Identify which cell holds the provided text, then report its [x, y] central coordinate. 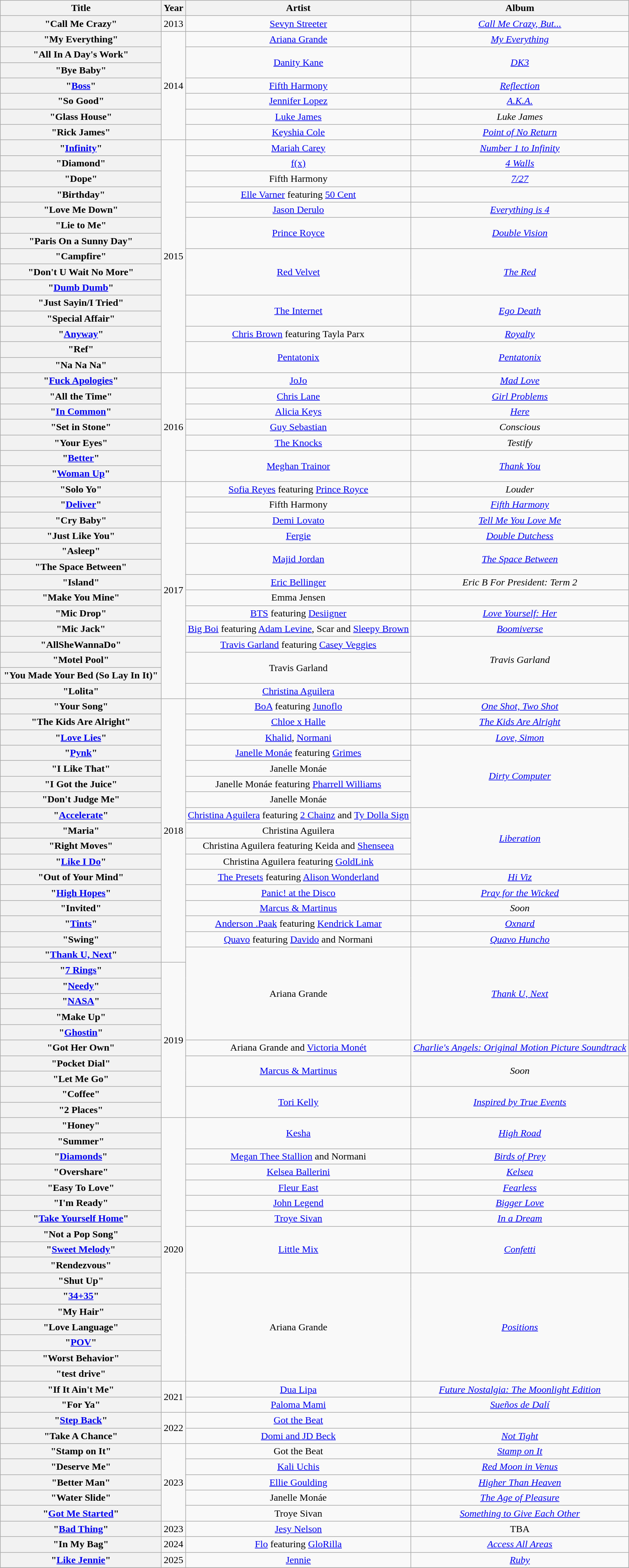
Charlie's Angels: Original Motion Picture Soundtrack [520, 1048]
Red Moon in Venus [520, 1467]
"Birthday" [81, 194]
Bigger Love [520, 1203]
My Everything [520, 39]
"Swing" [81, 939]
The Space Between [520, 559]
"Paris On a Sunny Day" [81, 241]
"In My Bag" [81, 1544]
"Solo Yo" [81, 489]
"All the Time" [81, 396]
Inspired by True Events [520, 1102]
"Bye Baby" [81, 70]
Kesha [299, 1133]
Guy Sebastian [299, 427]
Janelle Monáe featuring Grimes [299, 753]
"Campfire" [81, 256]
Love, Simon [520, 738]
2019 [174, 1040]
"Don't U Wait No More" [81, 272]
"I'm Ready" [81, 1203]
"Step Back" [81, 1420]
f(x) [299, 163]
"Coffee" [81, 1094]
Jennie [299, 1560]
Jennifer Lopez [299, 101]
DK3 [520, 62]
"Honey" [81, 1125]
Hi Viz [520, 877]
"Dumb Dumb" [81, 287]
Quavo featuring Davido and Normani [299, 939]
Pray for the Wicked [520, 892]
A.K.A. [520, 101]
Positions [520, 1327]
"Call Me Crazy" [81, 24]
Girl Problems [520, 396]
"Worst Behavior" [81, 1358]
Chris Brown featuring Tayla Parx [299, 334]
2025 [174, 1560]
"So Good" [81, 101]
Domi and JD Beck [299, 1435]
"NASA" [81, 1001]
"Boss" [81, 86]
"Not a Pop Song" [81, 1234]
Boomiverse [520, 629]
Ariana Grande and Victoria Monét [299, 1048]
Christina Aguilera featuring Keida and Shenseea [299, 846]
"Accelerate" [81, 815]
Oxnard [520, 923]
"Shut Up" [81, 1281]
Liberation [520, 838]
Red Velvet [299, 272]
"34+35" [81, 1296]
Birds of Prey [520, 1156]
"Stamp on It" [81, 1451]
"Right Moves" [81, 846]
Kelsea [520, 1172]
"Your Song" [81, 707]
Travis Garland featuring Casey Veggies [299, 644]
"Mic Jack" [81, 629]
Everything is 4 [520, 210]
Ruby [520, 1560]
"The Kids Are Alright" [81, 722]
Eric Bellinger [299, 582]
Ego Death [520, 311]
Emma Jensen [299, 598]
"Love Me Down" [81, 210]
4 Walls [520, 163]
"Glass House" [81, 117]
"Got Me Started" [81, 1513]
In a Dream [520, 1219]
"High Hopes" [81, 892]
2014 [174, 86]
"Make You Mine" [81, 598]
"Maria" [81, 830]
Anderson .Paak featuring Kendrick Lamar [299, 923]
Artist [299, 8]
Paloma Mami [299, 1405]
"My Hair" [81, 1312]
Quavo Huncho [520, 939]
"Bad Thing" [81, 1529]
"Overshare" [81, 1172]
Prince Royce [299, 233]
Royalty [520, 334]
Big Boi featuring Adam Levine, Scar and Sleepy Brown [299, 629]
"Pynk" [81, 753]
"My Everything" [81, 39]
Khalid, Normani [299, 738]
"Easy To Love" [81, 1188]
"Lie to Me" [81, 225]
2013 [174, 24]
"I Like That" [81, 769]
"Just Like You" [81, 536]
2020 [174, 1249]
Danity Kane [299, 62]
Sofia Reyes featuring Prince Royce [299, 489]
Reflection [520, 86]
"2 Places" [81, 1110]
Testify [520, 442]
The Knocks [299, 442]
Year [174, 8]
The Presets featuring Alison Wonderland [299, 877]
"All In A Day's Work" [81, 55]
"Dope" [81, 179]
"Mic Drop" [81, 613]
"Take A Chance" [81, 1435]
Christina Aguilera featuring GoldLink [299, 861]
The Age of Pleasure [520, 1498]
"Set in Stone" [81, 427]
"Anyway" [81, 334]
2024 [174, 1544]
"Out of Your Mind" [81, 877]
"In Common" [81, 411]
BTS featuring Desiigner [299, 613]
2016 [174, 427]
"Better" [81, 458]
Fergie [299, 536]
Conscious [520, 427]
Flo featuring GloRilla [299, 1544]
Thank U, Next [520, 994]
Mariah Carey [299, 148]
7/27 [520, 179]
Dua Lipa [299, 1389]
"Love Language" [81, 1327]
"Cry Baby" [81, 520]
2022 [174, 1428]
2015 [174, 256]
"Motel Pool" [81, 660]
Access All Areas [520, 1544]
JoJo [299, 380]
Dirty Computer [520, 776]
Sevyn Streeter [299, 24]
Majid Jordan [299, 559]
"AllSheWannaDo" [81, 644]
2017 [174, 590]
2021 [174, 1397]
Call Me Crazy, But... [520, 24]
Number 1 to Infinity [520, 148]
"7 Rings" [81, 970]
"Take Yourself Home" [81, 1219]
Little Mix [299, 1250]
Point of No Return [520, 132]
"Better Man" [81, 1482]
"Needy" [81, 986]
Keyshia Cole [299, 132]
Tori Kelly [299, 1102]
"Infinity" [81, 148]
Not Tight [520, 1435]
John Legend [299, 1203]
Thank You [520, 466]
"Deserve Me" [81, 1467]
"Ghostin" [81, 1032]
Stamp on It [520, 1451]
Tell Me You Love Me [520, 520]
Fearless [520, 1188]
TBA [520, 1529]
The Internet [299, 311]
Alicia Keys [299, 411]
Title [81, 8]
"Sweet Melody" [81, 1250]
"If It Ain't Me" [81, 1389]
"Invited" [81, 908]
Album [520, 8]
Kali Uchis [299, 1467]
Sueños de Dalí [520, 1405]
Mad Love [520, 380]
"Love Lies" [81, 738]
Future Nostalgia: The Moonlight Edition [520, 1389]
Eric B For President: Term 2 [520, 582]
"Diamond" [81, 163]
Demi Lovato [299, 520]
"Tints" [81, 923]
2018 [174, 831]
"Got Her Own" [81, 1048]
Elle Varner featuring 50 Cent [299, 194]
Christina Aguilera featuring 2 Chainz and Ty Dolla Sign [299, 815]
"Don't Judge Me" [81, 799]
"Just Sayin/I Tried" [81, 303]
"Water Slide" [81, 1498]
Here [520, 411]
Double Dutchess [520, 536]
High Road [520, 1133]
Ellie Goulding [299, 1482]
Higher Than Heaven [520, 1482]
Kelsea Ballerini [299, 1172]
Love Yourself: Her [520, 613]
"Diamonds" [81, 1156]
"POV" [81, 1343]
Megan Thee Stallion and Normani [299, 1156]
"Your Eyes" [81, 442]
"Special Affair" [81, 318]
"Deliver" [81, 505]
"Rendezvous" [81, 1265]
Janelle Monáe featuring Pharrell Williams [299, 784]
Double Vision [520, 233]
Chloe x Halle [299, 722]
Meghan Trainor [299, 466]
"Pocket Dial" [81, 1063]
"I Got the Juice" [81, 784]
"You Made Your Bed (So Lay In It)" [81, 675]
The Red [520, 272]
One Shot, Two Shot [520, 707]
Chris Lane [299, 396]
Jason Derulo [299, 210]
"Na Na Na" [81, 365]
Louder [520, 489]
"Let Me Go" [81, 1079]
"Like I Do" [81, 861]
Fleur East [299, 1188]
"Asleep" [81, 551]
"Summer" [81, 1141]
"Woman Up" [81, 474]
BoA featuring Junoflo [299, 707]
"Make Up" [81, 1017]
"Lolita" [81, 691]
Something to Give Each Other [520, 1513]
"Rick James" [81, 132]
Jesy Nelson [299, 1529]
"The Space Between" [81, 567]
"Thank U, Next" [81, 955]
"For Ya" [81, 1405]
"test drive" [81, 1374]
The Kids Are Alright [520, 722]
"Island" [81, 582]
"Like Jennie" [81, 1560]
"Fuck Apologies" [81, 380]
"Ref" [81, 349]
Panic! at the Disco [299, 892]
Confetti [520, 1250]
